Determine the [x, y] coordinate at the center of the cell enclosing the given text.  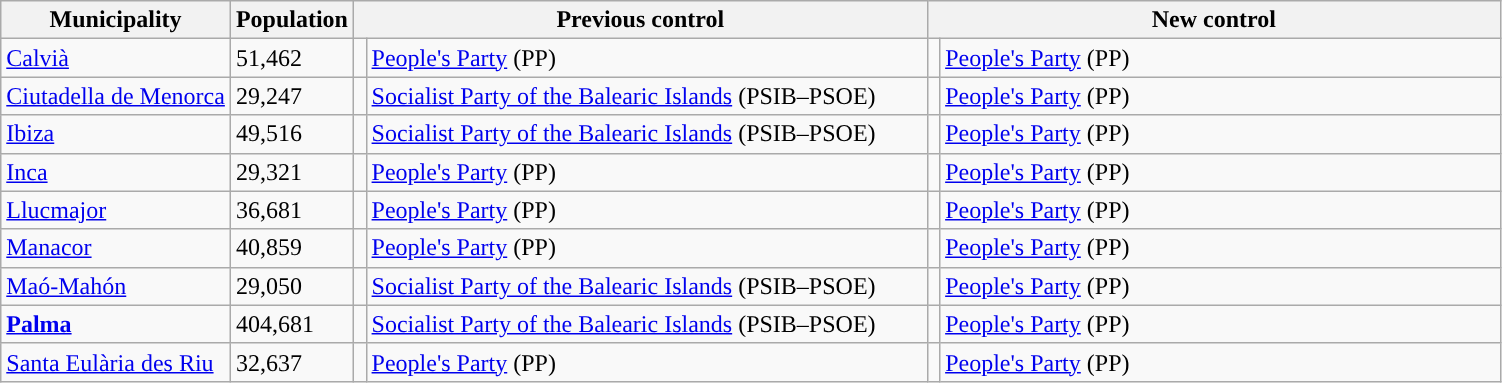
Ibiza [116, 134]
Santa Eulària des Riu [116, 362]
Ciutadella de Menorca [116, 96]
New control [1214, 20]
36,681 [292, 210]
Palma [116, 324]
Calvià [116, 58]
29,050 [292, 286]
Municipality [116, 20]
Manacor [116, 248]
Inca [116, 172]
Maó-Mahón [116, 286]
Llucmajor [116, 210]
51,462 [292, 58]
29,247 [292, 96]
49,516 [292, 134]
29,321 [292, 172]
Population [292, 20]
404,681 [292, 324]
Previous control [640, 20]
32,637 [292, 362]
40,859 [292, 248]
